Search for the cell housing the specified text and yield its (X, Y) center coordinate. 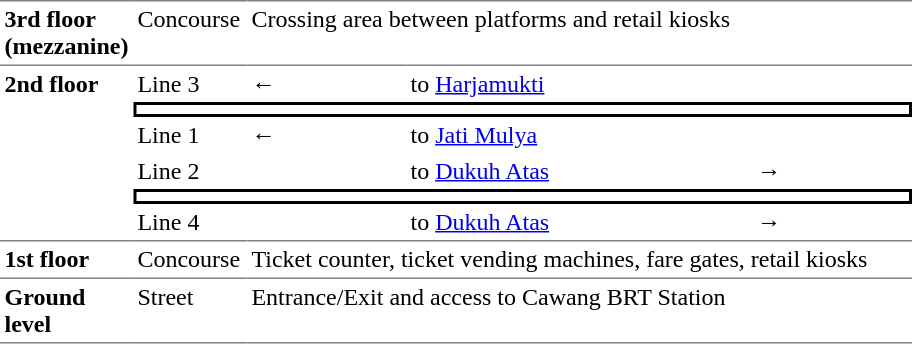
Line 1 (190, 135)
Line 2 (190, 171)
Crossing area between platforms and retail kiosks (579, 32)
Line 4 (190, 222)
Line 3 (190, 83)
2nd floor (66, 152)
1st floor (66, 260)
Ground level (66, 311)
Entrance/Exit and access to Cawang BRT Station (579, 311)
3rd floor (mezzanine) (66, 32)
to Jati Mulya (579, 135)
Ticket counter, ticket vending machines, fare gates, retail kiosks (579, 260)
Street (190, 311)
to Harjamukti (579, 83)
